For the text-containing cell, return its midpoint in (X, Y) coordinate format. 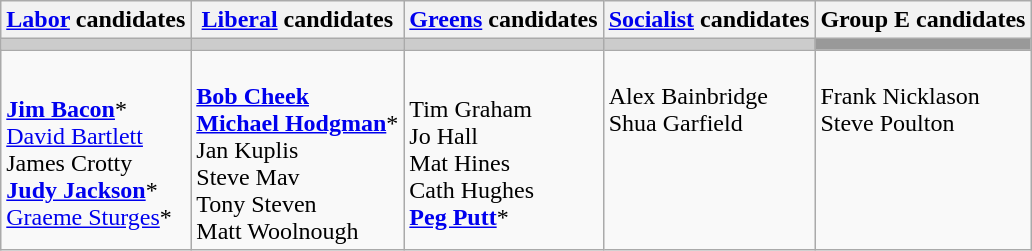
Frank Nicklason Steve Poulton (923, 150)
Tim Graham Jo Hall Mat Hines Cath Hughes Peg Putt* (504, 150)
Greens candidates (504, 20)
Labor candidates (96, 20)
Alex Bainbridge Shua Garfield (709, 150)
Bob Cheek Michael Hodgman* Jan Kuplis Steve Mav Tony Steven Matt Woolnough (298, 150)
Socialist candidates (709, 20)
Liberal candidates (298, 20)
Jim Bacon* David Bartlett James Crotty Judy Jackson* Graeme Sturges* (96, 150)
Group E candidates (923, 20)
